Locate the cell with the specified text and output its (X, Y) center coordinate. 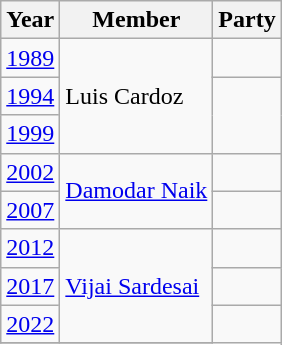
Year (30, 20)
1989 (30, 58)
Party (247, 20)
Vijai Sardesai (136, 286)
1999 (30, 134)
Damodar Naik (136, 191)
2022 (30, 324)
2007 (30, 210)
2017 (30, 286)
Luis Cardoz (136, 96)
2012 (30, 248)
1994 (30, 96)
2002 (30, 172)
Member (136, 20)
